From the cell containing the given text, extract its center point as [x, y] coordinate. 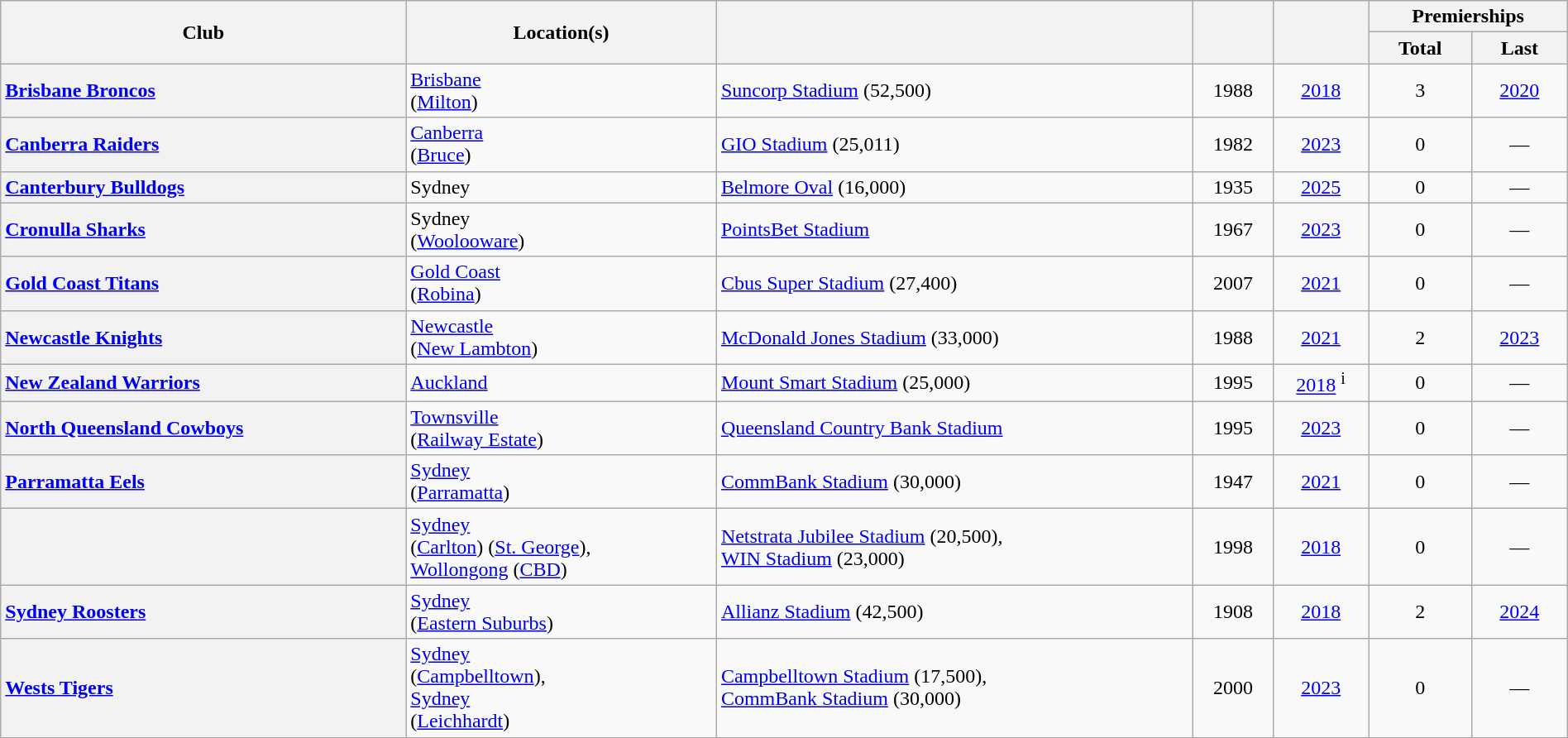
Campbelltown Stadium (17,500),CommBank Stadium (30,000) [954, 688]
2025 [1321, 187]
Sydney(Campbelltown), Sydney(Leichhardt) [562, 688]
Last [1519, 48]
Parramatta Eels [203, 482]
Canberra Raiders [203, 144]
Wests Tigers [203, 688]
Allianz Stadium (42,500) [954, 612]
PointsBet Stadium [954, 230]
Auckland [562, 382]
Premierships [1468, 17]
Sydney Roosters [203, 612]
Suncorp Stadium (52,500) [954, 91]
Newcastle Knights [203, 338]
Brisbane(Milton) [562, 91]
1967 [1234, 230]
Cbus Super Stadium (27,400) [954, 283]
GIO Stadium (25,011) [954, 144]
Cronulla Sharks [203, 230]
1982 [1234, 144]
Canterbury Bulldogs [203, 187]
Townsville(Railway Estate) [562, 429]
Gold Coast(Robina) [562, 283]
Belmore Oval (16,000) [954, 187]
Brisbane Broncos [203, 91]
1908 [1234, 612]
North Queensland Cowboys [203, 429]
Netstrata Jubilee Stadium (20,500),WIN Stadium (23,000) [954, 547]
New Zealand Warriors [203, 382]
Mount Smart Stadium (25,000) [954, 382]
Total [1420, 48]
3 [1420, 91]
Queensland Country Bank Stadium [954, 429]
Club [203, 32]
Sydney(Carlton) (St. George), Wollongong (CBD) [562, 547]
Sydney(Eastern Suburbs) [562, 612]
Newcastle(New Lambton) [562, 338]
2007 [1234, 283]
1998 [1234, 547]
Sydney [562, 187]
2000 [1234, 688]
2018 i [1321, 382]
Sydney(Woolooware) [562, 230]
2020 [1519, 91]
Location(s) [562, 32]
CommBank Stadium (30,000) [954, 482]
1947 [1234, 482]
1935 [1234, 187]
Sydney(Parramatta) [562, 482]
McDonald Jones Stadium (33,000) [954, 338]
Gold Coast Titans [203, 283]
Canberra(Bruce) [562, 144]
2024 [1519, 612]
